For the text-containing cell, return its midpoint in (X, Y) coordinate format. 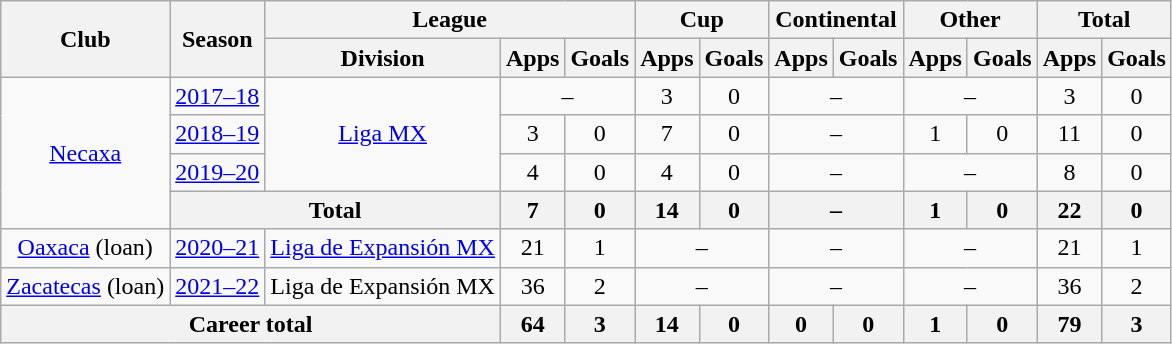
64 (532, 324)
Necaxa (86, 153)
Other (970, 20)
Cup (702, 20)
2017–18 (218, 96)
2018–19 (218, 134)
22 (1069, 210)
Division (383, 58)
2020–21 (218, 248)
Continental (836, 20)
8 (1069, 172)
League (450, 20)
Career total (251, 324)
Oaxaca (loan) (86, 248)
79 (1069, 324)
Liga MX (383, 134)
2021–22 (218, 286)
2019–20 (218, 172)
Club (86, 39)
Zacatecas (loan) (86, 286)
Season (218, 39)
11 (1069, 134)
